Return the [X, Y] coordinate for the center point of the cell that contains the specified text.  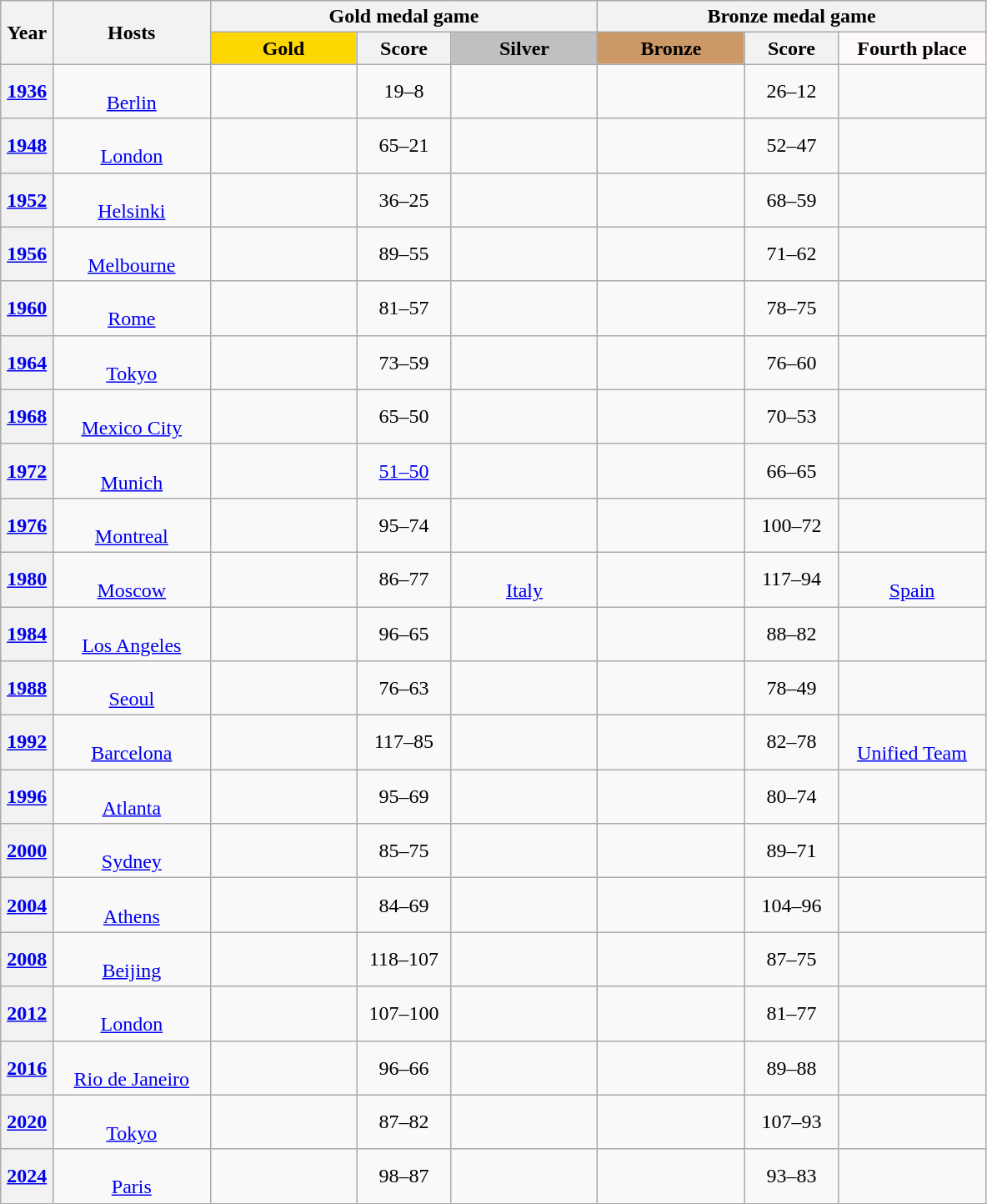
2008 [27, 959]
107–100 [403, 1014]
82–78 [792, 742]
2024 [27, 1176]
51–50 [403, 470]
86–77 [403, 579]
Rome [132, 309]
98–87 [403, 1176]
71–62 [792, 253]
1992 [27, 742]
81–77 [792, 1014]
Bronze medal game [792, 17]
93–83 [792, 1176]
2020 [27, 1122]
52–47 [792, 145]
2016 [27, 1067]
96–66 [403, 1067]
118–107 [403, 959]
Italy [524, 579]
Munich [132, 470]
Gold medal game [403, 17]
Seoul [132, 689]
107–93 [792, 1122]
87–82 [403, 1122]
Berlin [132, 92]
Melbourne [132, 253]
2000 [27, 850]
73–59 [403, 362]
Fourth place [912, 48]
Los Angeles [132, 634]
26–12 [792, 92]
1984 [27, 634]
65–21 [403, 145]
95–74 [403, 525]
89–71 [792, 850]
Barcelona [132, 742]
85–75 [403, 850]
1948 [27, 145]
Year [27, 33]
Rio de Janeiro [132, 1067]
66–65 [792, 470]
117–94 [792, 579]
1964 [27, 362]
2012 [27, 1014]
19–8 [403, 92]
Atlanta [132, 797]
1988 [27, 689]
2004 [27, 906]
Hosts [132, 33]
Spain [912, 579]
70–53 [792, 417]
Athens [132, 906]
1996 [27, 797]
76–63 [403, 689]
100–72 [792, 525]
1976 [27, 525]
1972 [27, 470]
Gold [283, 48]
89–55 [403, 253]
1980 [27, 579]
Silver [524, 48]
68–59 [792, 200]
80–74 [792, 797]
1952 [27, 200]
1960 [27, 309]
65–50 [403, 417]
76–60 [792, 362]
1968 [27, 417]
Moscow [132, 579]
Sydney [132, 850]
95–69 [403, 797]
78–49 [792, 689]
81–57 [403, 309]
87–75 [792, 959]
96–65 [403, 634]
Unified Team [912, 742]
Montreal [132, 525]
Helsinki [132, 200]
36–25 [403, 200]
78–75 [792, 309]
Mexico City [132, 417]
84–69 [403, 906]
1936 [27, 92]
Bronze [671, 48]
Beijing [132, 959]
89–88 [792, 1067]
Paris [132, 1176]
1956 [27, 253]
117–85 [403, 742]
88–82 [792, 634]
104–96 [792, 906]
